Find where the given text appears and provide that cell's center as [x, y] coordinate. 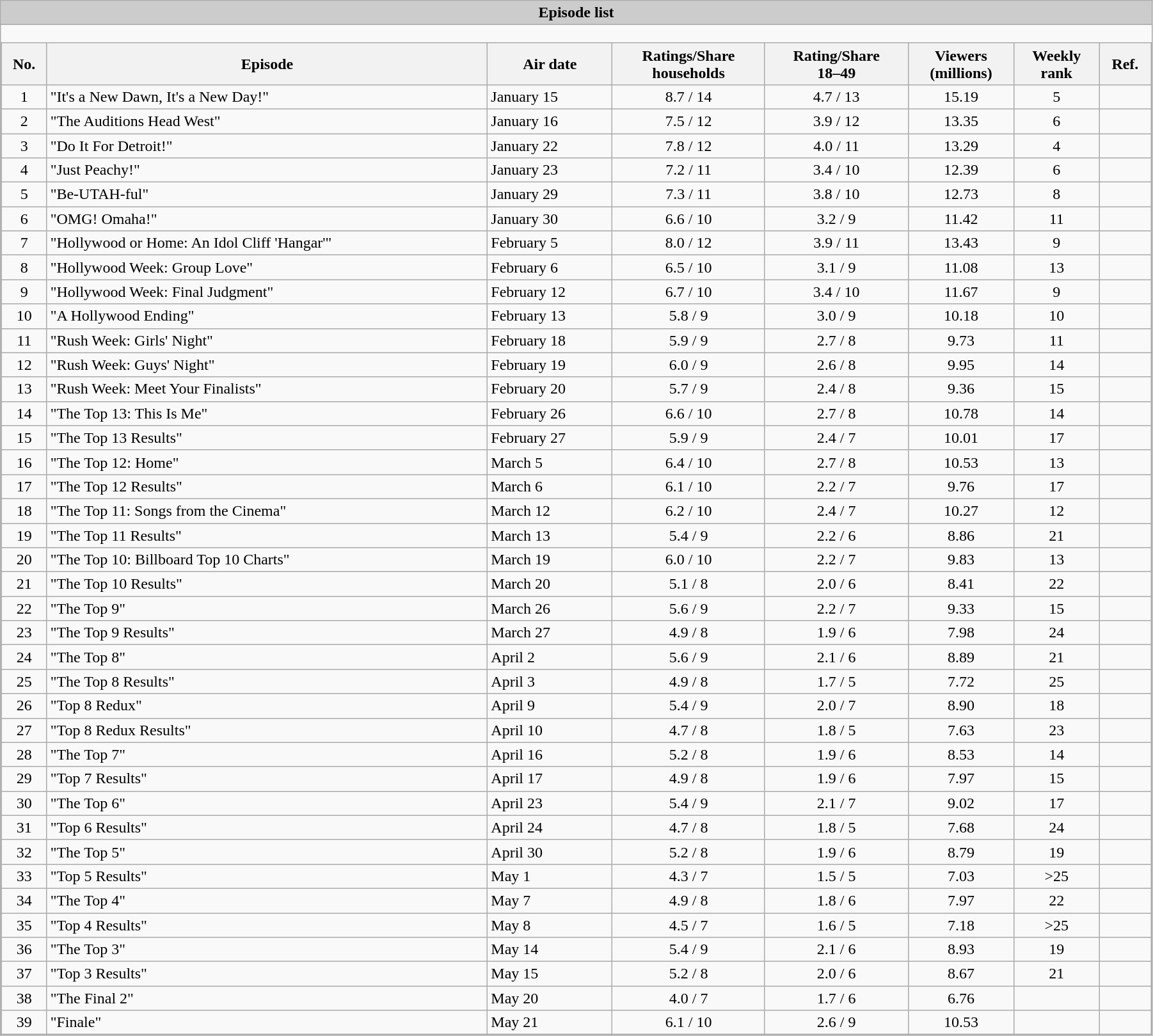
37 [24, 974]
9.73 [961, 340]
May 7 [550, 900]
2.2 / 6 [836, 536]
38 [24, 998]
April 3 [550, 681]
8.93 [961, 950]
2.4 / 8 [836, 389]
May 21 [550, 1023]
10.27 [961, 511]
3.8 / 10 [836, 195]
"Hollywood Week: Final Judgment" [267, 292]
3.2 / 9 [836, 219]
4.0 / 11 [836, 145]
35 [24, 925]
"Hollywood or Home: An Idol Cliff 'Hangar'" [267, 243]
Rating/Share18–49 [836, 64]
March 20 [550, 584]
1 [24, 97]
7.3 / 11 [688, 195]
No. [24, 64]
"Do It For Detroit!" [267, 145]
"Top 8 Redux Results" [267, 730]
6.5 / 10 [688, 267]
"Hollywood Week: Group Love" [267, 267]
16 [24, 462]
7.72 [961, 681]
"The Top 9" [267, 609]
11.08 [961, 267]
May 14 [550, 950]
March 26 [550, 609]
"The Top 12: Home" [267, 462]
6.76 [961, 998]
March 6 [550, 486]
3.9 / 11 [836, 243]
"Just Peachy!" [267, 170]
February 26 [550, 413]
8.53 [961, 754]
"The Top 9 Results" [267, 633]
39 [24, 1023]
9.83 [961, 560]
2.6 / 8 [836, 365]
May 15 [550, 974]
3.0 / 9 [836, 316]
February 27 [550, 438]
6.0 / 9 [688, 365]
"The Top 8" [267, 657]
20 [24, 560]
6.0 / 10 [688, 560]
April 30 [550, 852]
6.2 / 10 [688, 511]
"The Top 4" [267, 900]
March 19 [550, 560]
27 [24, 730]
1.5 / 5 [836, 876]
February 19 [550, 365]
"Top 3 Results" [267, 974]
6.7 / 10 [688, 292]
28 [24, 754]
5.1 / 8 [688, 584]
1.7 / 5 [836, 681]
"The Final 2" [267, 998]
"Top 7 Results" [267, 779]
"The Top 13 Results" [267, 438]
Episode list [576, 13]
6.4 / 10 [688, 462]
May 1 [550, 876]
10.78 [961, 413]
May 8 [550, 925]
January 16 [550, 121]
7 [24, 243]
7.03 [961, 876]
10.01 [961, 438]
4.5 / 7 [688, 925]
March 12 [550, 511]
April 10 [550, 730]
1.7 / 6 [836, 998]
April 9 [550, 706]
10.18 [961, 316]
8.90 [961, 706]
March 5 [550, 462]
"Be-UTAH-ful" [267, 195]
Episode [267, 64]
7.8 / 12 [688, 145]
February 12 [550, 292]
32 [24, 852]
3.1 / 9 [836, 267]
7.98 [961, 633]
January 30 [550, 219]
8.86 [961, 536]
"The Top 11: Songs from the Cinema" [267, 511]
"The Top 8 Results" [267, 681]
"Rush Week: Meet Your Finalists" [267, 389]
February 6 [550, 267]
3.9 / 12 [836, 121]
7.63 [961, 730]
March 27 [550, 633]
"Top 4 Results" [267, 925]
Air date [550, 64]
April 17 [550, 779]
"The Auditions Head West" [267, 121]
9.36 [961, 389]
"A Hollywood Ending" [267, 316]
7.2 / 11 [688, 170]
11.67 [961, 292]
9.02 [961, 803]
9.33 [961, 609]
January 22 [550, 145]
1.6 / 5 [836, 925]
8.67 [961, 974]
33 [24, 876]
9.76 [961, 486]
"The Top 7" [267, 754]
"The Top 5" [267, 852]
34 [24, 900]
February 20 [550, 389]
"Rush Week: Girls' Night" [267, 340]
4.3 / 7 [688, 876]
2.0 / 7 [836, 706]
Ratings/Sharehouseholds [688, 64]
5.7 / 9 [688, 389]
"The Top 6" [267, 803]
3 [24, 145]
"Finale" [267, 1023]
13.35 [961, 121]
36 [24, 950]
15.19 [961, 97]
7.18 [961, 925]
1.8 / 6 [836, 900]
January 23 [550, 170]
April 23 [550, 803]
"Top 5 Results" [267, 876]
31 [24, 827]
"Rush Week: Guys' Night" [267, 365]
11.42 [961, 219]
"The Top 11 Results" [267, 536]
"Top 6 Results" [267, 827]
2.1 / 7 [836, 803]
May 20 [550, 998]
26 [24, 706]
April 24 [550, 827]
12.39 [961, 170]
"The Top 10: Billboard Top 10 Charts" [267, 560]
12.73 [961, 195]
8.7 / 14 [688, 97]
7.5 / 12 [688, 121]
9.95 [961, 365]
"The Top 3" [267, 950]
February 18 [550, 340]
8.89 [961, 657]
April 16 [550, 754]
Viewers(millions) [961, 64]
"The Top 12 Results" [267, 486]
8.0 / 12 [688, 243]
8.41 [961, 584]
4.0 / 7 [688, 998]
"OMG! Omaha!" [267, 219]
February 13 [550, 316]
Weeklyrank [1057, 64]
January 29 [550, 195]
5.8 / 9 [688, 316]
"The Top 13: This Is Me" [267, 413]
Ref. [1125, 64]
"It's a New Dawn, It's a New Day!" [267, 97]
April 2 [550, 657]
March 13 [550, 536]
8.79 [961, 852]
"The Top 10 Results" [267, 584]
13.29 [961, 145]
"Top 8 Redux" [267, 706]
4.7 / 13 [836, 97]
January 15 [550, 97]
29 [24, 779]
2.6 / 9 [836, 1023]
7.68 [961, 827]
2 [24, 121]
30 [24, 803]
13.43 [961, 243]
February 5 [550, 243]
